For the text-containing cell, return its midpoint in [X, Y] coordinate format. 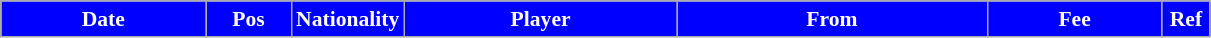
Player [540, 19]
Fee [1074, 19]
Nationality [348, 19]
Ref [1186, 19]
Date [104, 19]
Pos [248, 19]
From [832, 19]
